Identify which cell holds the provided text, then report its (X, Y) central coordinate. 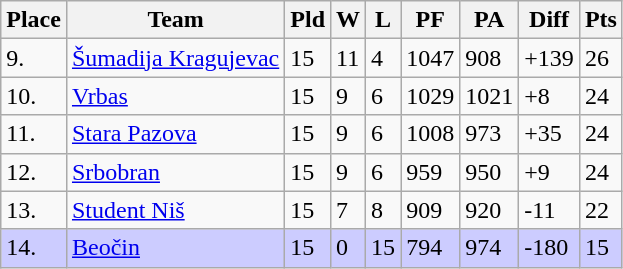
-11 (550, 210)
Place (34, 20)
Student Niš (175, 210)
Pts (600, 20)
9. (34, 58)
974 (490, 248)
14. (34, 248)
0 (348, 248)
10. (34, 96)
11. (34, 134)
1021 (490, 96)
Stara Pazova (175, 134)
Šumadija Kragujevac (175, 58)
1047 (430, 58)
Beočin (175, 248)
12. (34, 172)
-180 (550, 248)
Pld (308, 20)
973 (490, 134)
Srbobran (175, 172)
PA (490, 20)
1029 (430, 96)
+139 (550, 58)
Diff (550, 20)
11 (348, 58)
908 (490, 58)
+35 (550, 134)
Team (175, 20)
7 (348, 210)
4 (384, 58)
W (348, 20)
+9 (550, 172)
959 (430, 172)
13. (34, 210)
794 (430, 248)
PF (430, 20)
+8 (550, 96)
8 (384, 210)
920 (490, 210)
L (384, 20)
950 (490, 172)
909 (430, 210)
22 (600, 210)
Vrbas (175, 96)
1008 (430, 134)
26 (600, 58)
